Pinpoint the cell where the given text exists, returning its [x, y] midpoint coordinate. 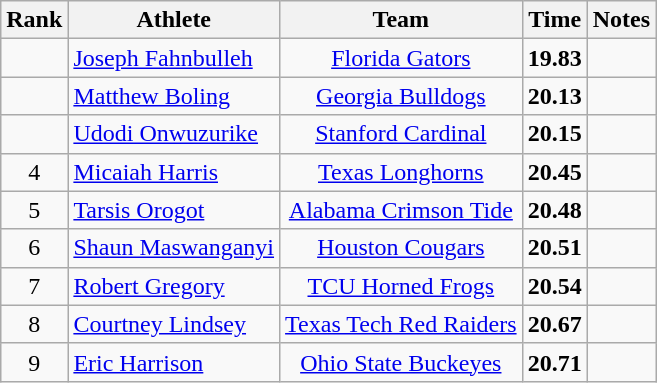
20.15 [554, 134]
20.45 [554, 172]
Ohio State Buckeyes [402, 362]
Time [554, 20]
8 [34, 324]
7 [34, 286]
Georgia Bulldogs [402, 96]
Shaun Maswanganyi [174, 248]
Tarsis Orogot [174, 210]
Eric Harrison [174, 362]
Texas Tech Red Raiders [402, 324]
Rank [34, 20]
Alabama Crimson Tide [402, 210]
Team [402, 20]
20.48 [554, 210]
6 [34, 248]
20.67 [554, 324]
Stanford Cardinal [402, 134]
9 [34, 362]
Athlete [174, 20]
Robert Gregory [174, 286]
20.51 [554, 248]
4 [34, 172]
Florida Gators [402, 58]
Notes [621, 20]
Udodi Onwuzurike [174, 134]
Houston Cougars [402, 248]
Courtney Lindsey [174, 324]
Texas Longhorns [402, 172]
Matthew Boling [174, 96]
20.13 [554, 96]
TCU Horned Frogs [402, 286]
20.71 [554, 362]
Joseph Fahnbulleh [174, 58]
5 [34, 210]
Micaiah Harris [174, 172]
20.54 [554, 286]
19.83 [554, 58]
